Identify which cell holds the provided text, then report its (x, y) central coordinate. 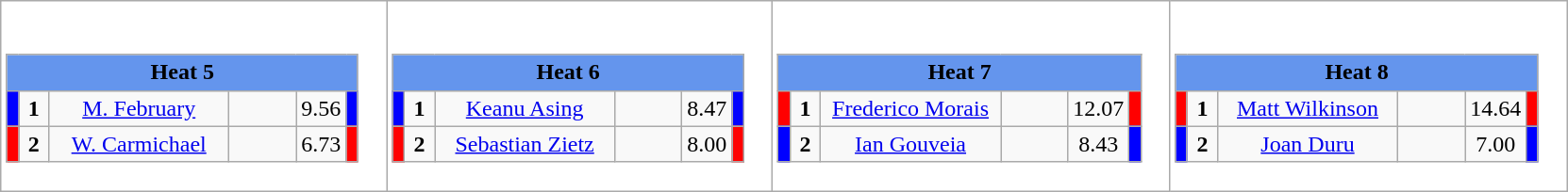
Frederico Morais (911, 108)
Heat 6 1 Keanu Asing 8.47 2 Sebastian Zietz 8.00 (579, 96)
Heat 8 (1357, 72)
7.00 (1496, 144)
Heat 7 (959, 72)
Heat 5 1 M. February 9.56 2 W. Carmichael 6.73 (194, 96)
W. Carmichael (140, 144)
Heat 8 1 Matt Wilkinson 14.64 2 Joan Duru 7.00 (1368, 96)
Heat 5 (182, 72)
8.47 (708, 108)
Sebastian Zietz (525, 144)
6.73 (321, 144)
8.43 (1098, 144)
Matt Wilkinson (1308, 108)
Ian Gouveia (911, 144)
Heat 7 1 Frederico Morais 12.07 2 Ian Gouveia 8.43 (972, 96)
9.56 (321, 108)
8.00 (708, 144)
M. February (140, 108)
Heat 6 (568, 72)
14.64 (1496, 108)
12.07 (1098, 108)
Joan Duru (1308, 144)
Keanu Asing (525, 108)
